Identify which cell holds the provided text, then report its (X, Y) central coordinate. 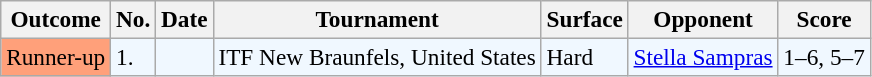
Stella Sampras (703, 57)
ITF New Braunfels, United States (377, 57)
Date (184, 19)
Runner-up (56, 57)
Surface (584, 19)
No. (134, 19)
Tournament (377, 19)
Hard (584, 57)
Opponent (703, 19)
1. (134, 57)
1–6, 5–7 (824, 57)
Score (824, 19)
Outcome (56, 19)
